Locate the cell with the specified text and output its [X, Y] center coordinate. 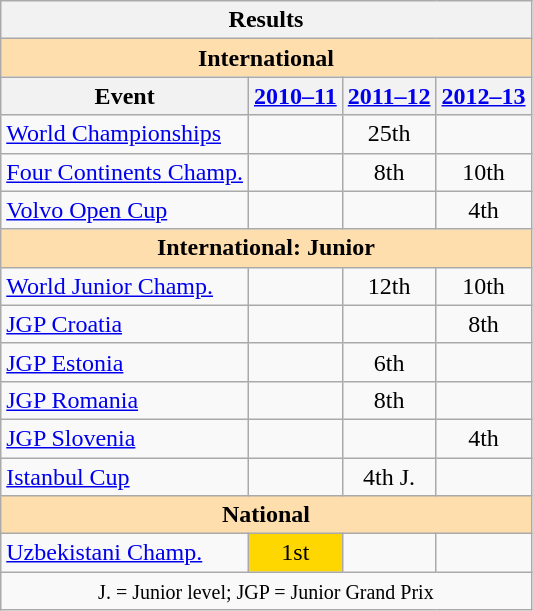
Uzbekistani Champ. [125, 553]
International: Junior [266, 248]
World Junior Champ. [125, 286]
4th J. [389, 477]
Four Continents Champ. [125, 172]
JGP Slovenia [125, 438]
World Championships [125, 134]
JGP Romania [125, 400]
JGP Estonia [125, 362]
25th [389, 134]
2010–11 [295, 96]
1st [295, 553]
Istanbul Cup [125, 477]
JGP Croatia [125, 324]
International [266, 58]
2012–13 [484, 96]
12th [389, 286]
Results [266, 20]
J. = Junior level; JGP = Junior Grand Prix [266, 591]
National [266, 515]
Volvo Open Cup [125, 210]
2011–12 [389, 96]
Event [125, 96]
6th [389, 362]
